Determine the [x, y] coordinate at the center of the cell enclosing the given text.  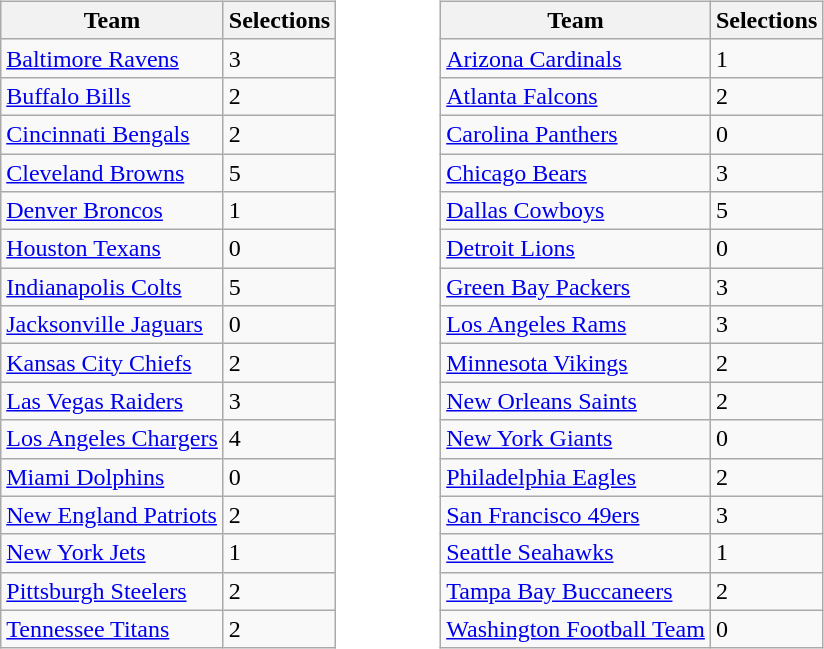
Washington Football Team [576, 629]
Philadelphia Eagles [576, 477]
Green Bay Packers [576, 287]
4 [279, 439]
Arizona Cardinals [576, 58]
Los Angeles Chargers [112, 439]
Denver Broncos [112, 211]
Dallas Cowboys [576, 211]
New England Patriots [112, 515]
Jacksonville Jaguars [112, 325]
Buffalo Bills [112, 96]
Las Vegas Raiders [112, 401]
Kansas City Chiefs [112, 363]
Tennessee Titans [112, 629]
New Orleans Saints [576, 401]
Seattle Seahawks [576, 553]
Cincinnati Bengals [112, 134]
Los Angeles Rams [576, 325]
Carolina Panthers [576, 134]
Houston Texans [112, 249]
Indianapolis Colts [112, 287]
Atlanta Falcons [576, 96]
Minnesota Vikings [576, 363]
New York Jets [112, 553]
Cleveland Browns [112, 173]
Tampa Bay Buccaneers [576, 591]
Pittsburgh Steelers [112, 591]
New York Giants [576, 439]
Detroit Lions [576, 249]
San Francisco 49ers [576, 515]
Miami Dolphins [112, 477]
Baltimore Ravens [112, 58]
Chicago Bears [576, 173]
